Capture the cell that displays the provided text and extract its (x, y) central coordinate. 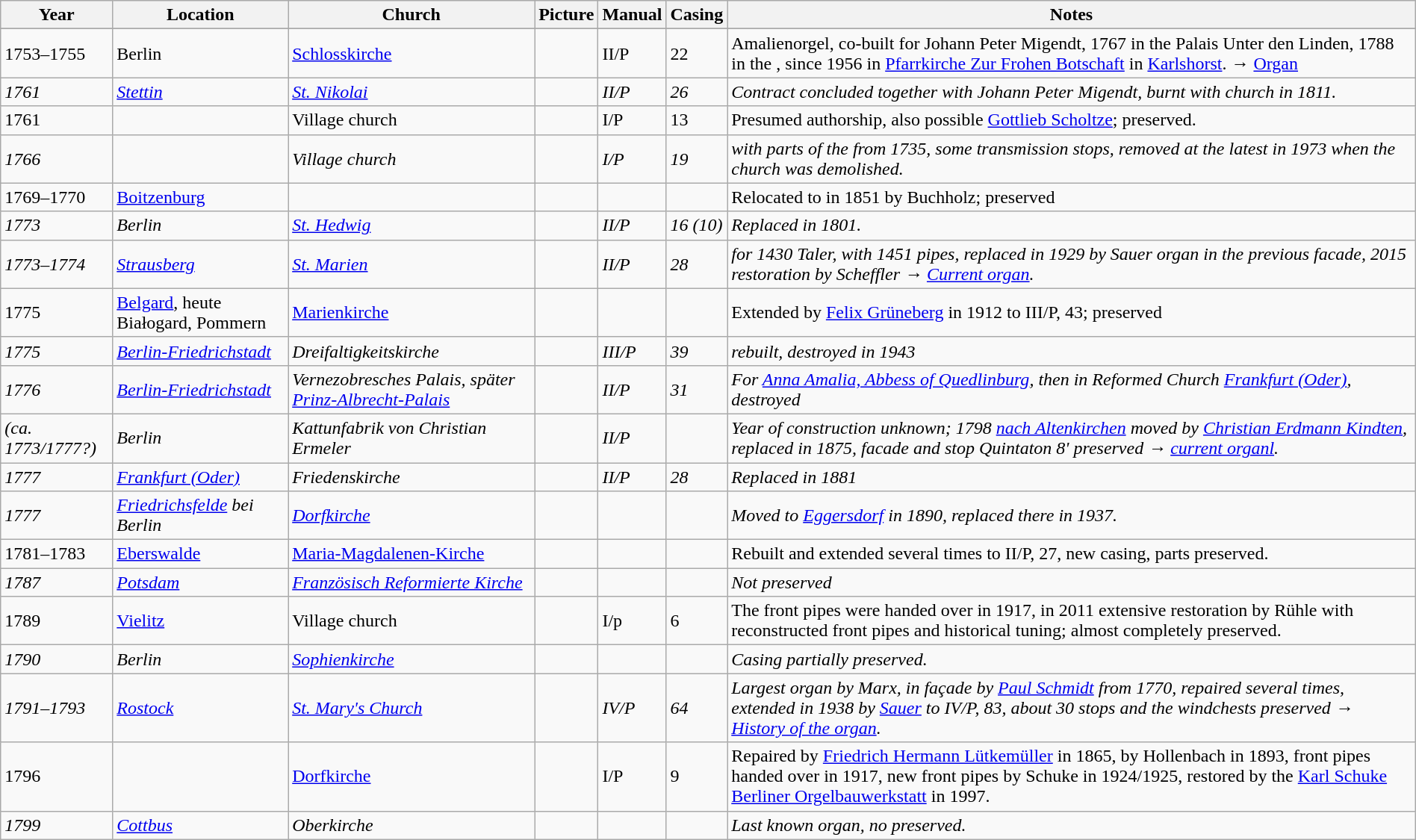
Marienkirche (412, 312)
for 1430 Taler, with 1451 pipes, replaced in 1929 by Sauer organ in the previous facade, 2015 restoration by Scheffler → Current organ. (1072, 264)
Not preserved (1072, 582)
Strausberg (200, 264)
Location (200, 15)
(ca. 1773/1777?) (57, 438)
Dreifaltigkeitskirche (412, 351)
Moved to Eggersdorf in 1890, replaced there in 1937. (1072, 515)
1769–1770 (57, 197)
22 (697, 54)
Manual (632, 15)
Boitzenburg (200, 197)
Belgard, heute Białogard, Pommern (200, 312)
1781–1783 (57, 554)
Sophienkirche (412, 659)
Friedenskirche (412, 477)
1773–1774 (57, 264)
1789 (57, 621)
64 (697, 708)
9 (697, 777)
St. Nikolai (412, 92)
6 (697, 621)
Year (57, 15)
1776 (57, 390)
with parts of the from 1735, some transmission stops, removed at the latest in 1973 when the church was demolished. (1072, 158)
16 (10) (697, 225)
Replaced in 1881 (1072, 477)
St. Mary's Church (412, 708)
31 (697, 390)
Cottbus (200, 825)
Extended by Felix Grüneberg in 1912 to III/P, 43; preserved (1072, 312)
Kattunfabrik von Christian Ermeler (412, 438)
1790 (57, 659)
For Anna Amalia, Abbess of Quedlinburg, then in Reformed Church Frankfurt (Oder), destroyed (1072, 390)
1753–1755 (57, 54)
Picture (566, 15)
rebuilt, destroyed in 1943 (1072, 351)
Relocated to in 1851 by Buchholz; preserved (1072, 197)
Notes (1072, 15)
IV/P (632, 708)
Französisch Reformierte Kirche (412, 582)
III/P (632, 351)
Friedrichsfelde bei Berlin (200, 515)
Stettin (200, 92)
I/p (632, 621)
Last known organ, no preserved. (1072, 825)
Casing partially preserved. (1072, 659)
Frankfurt (Oder) (200, 477)
Maria-Magdalenen-Kirche (412, 554)
St. Hedwig (412, 225)
Vielitz (200, 621)
Rebuilt and extended several times to II/P, 27, new casing, parts preserved. (1072, 554)
St. Marien (412, 264)
1766 (57, 158)
Schlosskirche (412, 54)
1799 (57, 825)
1796 (57, 777)
39 (697, 351)
1773 (57, 225)
Casing (697, 15)
Replaced in 1801. (1072, 225)
1787 (57, 582)
Presumed authorship, also possible Gottlieb Scholtze; preserved. (1072, 120)
Rostock (200, 708)
1791–1793 (57, 708)
Church (412, 15)
Contract concluded together with Johann Peter Migendt, burnt with church in 1811. (1072, 92)
19 (697, 158)
Potsdam (200, 582)
Eberswalde (200, 554)
26 (697, 92)
13 (697, 120)
Vernezobresches Palais, später Prinz-Albrecht-Palais (412, 390)
Oberkirche (412, 825)
